Extract the (x, y) coordinate from the center of the cell holding the provided text.  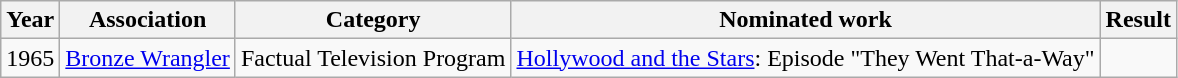
Year (30, 20)
Bronze Wrangler (148, 58)
Hollywood and the Stars: Episode "They Went That-a-Way" (806, 58)
Category (373, 20)
1965 (30, 58)
Factual Television Program (373, 58)
Association (148, 20)
Result (1138, 20)
Nominated work (806, 20)
